Find where the given text appears and provide that cell's center as [X, Y] coordinate. 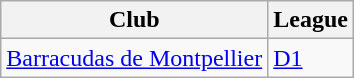
Club [134, 20]
Barracudas de Montpellier [134, 58]
D1 [311, 58]
League [311, 20]
